Return the [X, Y] coordinate for the center point of the cell that contains the specified text.  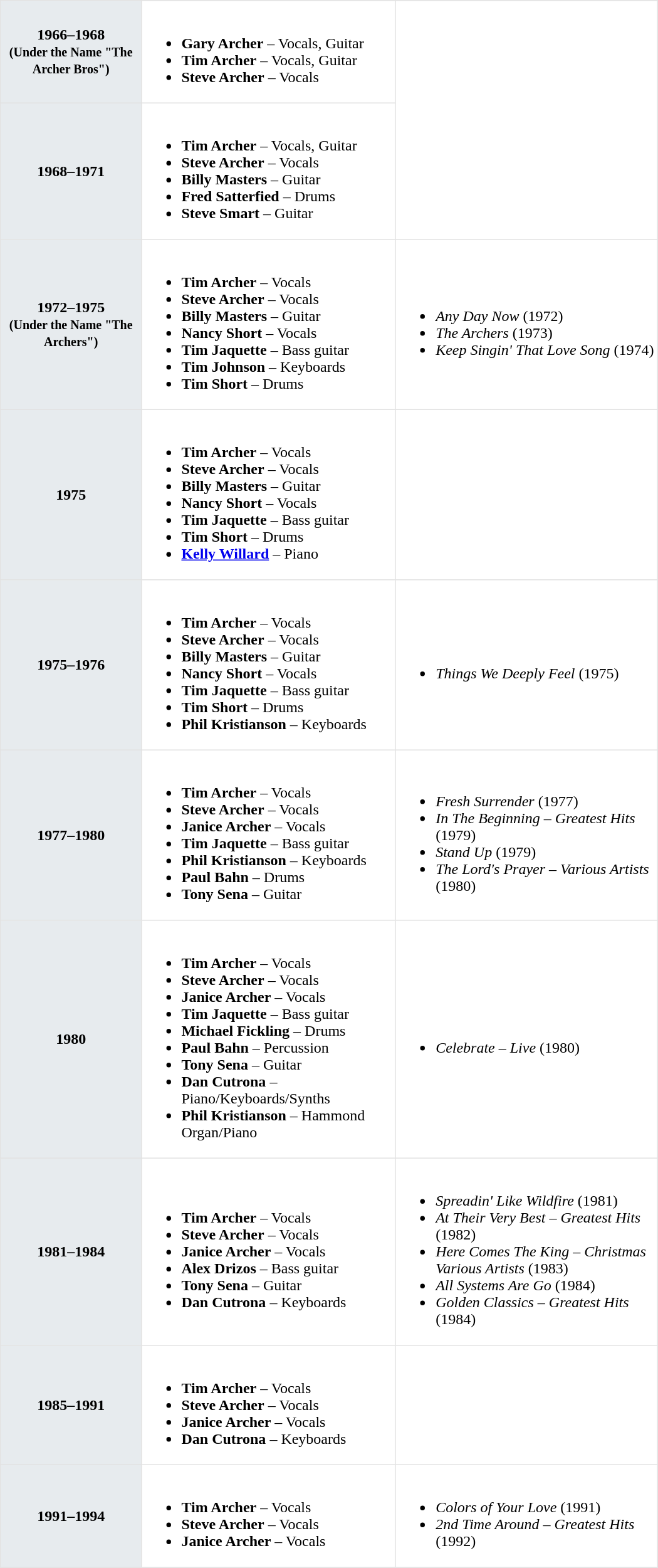
1968–1971 [71, 171]
1972–1975(Under the Name "The Archers") [71, 325]
1966–1968(Under the Name "The Archer Bros") [71, 52]
1985–1991 [71, 1405]
Celebrate – Live (1980) [526, 1039]
Tim Archer – VocalsSteve Archer – VocalsBilly Masters – GuitarNancy Short – VocalsTim Jaquette – Bass guitarTim Johnson – KeyboardsTim Short – Drums [269, 325]
1980 [71, 1039]
Tim Archer – VocalsSteve Archer – VocalsJanice Archer – VocalsAlex Drizos – Bass guitarTony Sena – GuitarDan Cutrona – Keyboards [269, 1251]
Colors of Your Love (1991)2nd Time Around – Greatest Hits (1992) [526, 1516]
1981–1984 [71, 1251]
Tim Archer – VocalsSteve Archer – VocalsJanice Archer – Vocals [269, 1516]
Tim Archer – Vocals, GuitarSteve Archer – VocalsBilly Masters – GuitarFred Satterfied – DrumsSteve Smart – Guitar [269, 171]
Tim Archer – VocalsSteve Archer – VocalsBilly Masters – GuitarNancy Short – VocalsTim Jaquette – Bass guitarTim Short – DrumsKelly Willard – Piano [269, 495]
Gary Archer – Vocals, GuitarTim Archer – Vocals, GuitarSteve Archer – Vocals [269, 52]
Any Day Now (1972)The Archers (1973)Keep Singin' That Love Song (1974) [526, 325]
Fresh Surrender (1977)In The Beginning – Greatest Hits (1979)Stand Up (1979)The Lord's Prayer – Various Artists (1980) [526, 835]
1975–1976 [71, 665]
Tim Archer – VocalsSteve Archer – VocalsJanice Archer – VocalsDan Cutrona – Keyboards [269, 1405]
Things We Deeply Feel (1975) [526, 665]
1975 [71, 495]
1991–1994 [71, 1516]
1977–1980 [71, 835]
